Locate the cell with the specified text and output its [X, Y] center coordinate. 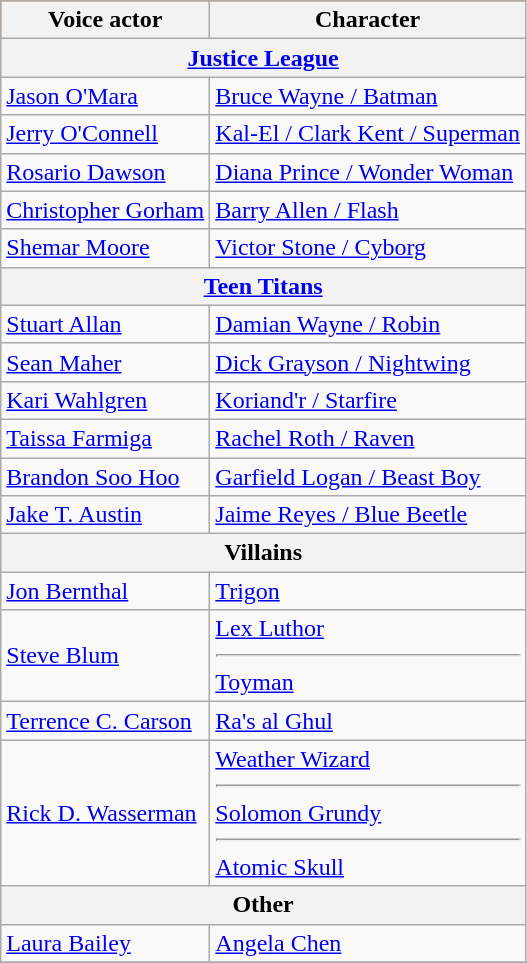
Dick Grayson / Nightwing [368, 362]
Jason O'Mara [106, 96]
Other [264, 905]
Steve Blum [106, 656]
Justice League [264, 58]
Garfield Logan / Beast Boy [368, 477]
Villains [264, 553]
Damian Wayne / Robin [368, 324]
Lex LuthorToyman [368, 656]
Character [368, 20]
Koriand'r / Starfire [368, 400]
Jon Bernthal [106, 591]
Rachel Roth / Raven [368, 438]
Ra's al Ghul [368, 721]
Christopher Gorham [106, 210]
Brandon Soo Hoo [106, 477]
Rick D. Wasserman [106, 813]
Kari Wahlgren [106, 400]
Jerry O'Connell [106, 134]
Laura Bailey [106, 943]
Sean Maher [106, 362]
Voice actor [106, 20]
Stuart Allan [106, 324]
Bruce Wayne / Batman [368, 96]
Weather WizardSolomon GrundyAtomic Skull [368, 813]
Jaime Reyes / Blue Beetle [368, 515]
Jake T. Austin [106, 515]
Kal-El / Clark Kent / Superman [368, 134]
Taissa Farmiga [106, 438]
Victor Stone / Cyborg [368, 248]
Barry Allen / Flash [368, 210]
Trigon [368, 591]
Rosario Dawson [106, 172]
Teen Titans [264, 286]
Shemar Moore [106, 248]
Diana Prince / Wonder Woman [368, 172]
Terrence C. Carson [106, 721]
Angela Chen [368, 943]
